Provide the (X, Y) coordinate of the cell's center where the given text is located.  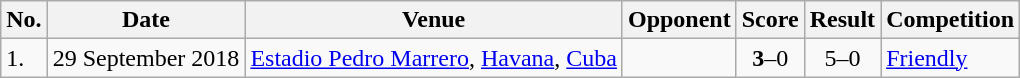
Friendly (950, 58)
Result (842, 20)
No. (24, 20)
Estadio Pedro Marrero, Havana, Cuba (434, 58)
Opponent (679, 20)
29 September 2018 (146, 58)
Venue (434, 20)
1. (24, 58)
Date (146, 20)
Score (770, 20)
3–0 (770, 58)
Competition (950, 20)
5–0 (842, 58)
